Return the (X, Y) coordinate for the center point of the cell that contains the specified text.  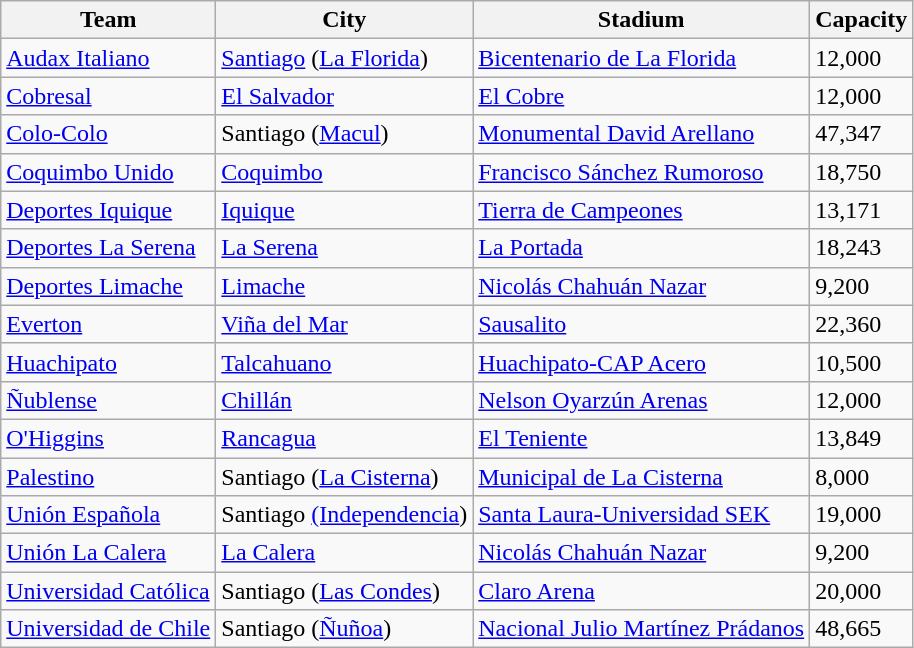
Huachipato (108, 362)
48,665 (862, 629)
Coquimbo Unido (108, 172)
Deportes Limache (108, 286)
Tierra de Campeones (642, 210)
Municipal de La Cisterna (642, 477)
Bicentenario de La Florida (642, 58)
Claro Arena (642, 591)
Unión Española (108, 515)
20,000 (862, 591)
10,500 (862, 362)
Stadium (642, 20)
Rancagua (344, 438)
Everton (108, 324)
Ñublense (108, 400)
22,360 (862, 324)
Palestino (108, 477)
Santa Laura-Universidad SEK (642, 515)
Viña del Mar (344, 324)
Universidad Católica (108, 591)
El Salvador (344, 96)
Santiago (La Florida) (344, 58)
13,171 (862, 210)
Santiago (Ñuñoa) (344, 629)
La Serena (344, 248)
18,243 (862, 248)
El Cobre (642, 96)
Talcahuano (344, 362)
19,000 (862, 515)
Deportes La Serena (108, 248)
Francisco Sánchez Rumoroso (642, 172)
Audax Italiano (108, 58)
Santiago (Macul) (344, 134)
Unión La Calera (108, 553)
Team (108, 20)
Chillán (344, 400)
8,000 (862, 477)
47,347 (862, 134)
13,849 (862, 438)
Limache (344, 286)
La Calera (344, 553)
Deportes Iquique (108, 210)
Coquimbo (344, 172)
Nelson Oyarzún Arenas (642, 400)
City (344, 20)
El Teniente (642, 438)
Santiago (Independencia) (344, 515)
Sausalito (642, 324)
Capacity (862, 20)
Nacional Julio Martínez Prádanos (642, 629)
Colo-Colo (108, 134)
Iquique (344, 210)
Monumental David Arellano (642, 134)
La Portada (642, 248)
Huachipato-CAP Acero (642, 362)
O'Higgins (108, 438)
Santiago (La Cisterna) (344, 477)
Santiago (Las Condes) (344, 591)
Universidad de Chile (108, 629)
Cobresal (108, 96)
18,750 (862, 172)
